Scan for the cell matching the given text and deliver its [x, y] coordinate at center. 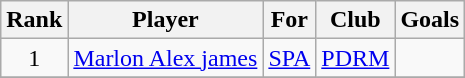
Marlon Alex james [166, 58]
1 [34, 58]
For [290, 20]
SPA [290, 58]
Player [166, 20]
Goals [430, 20]
PDRM [356, 58]
Club [356, 20]
Rank [34, 20]
